Determine the (X, Y) coordinate at the center of the cell enclosing the given text.  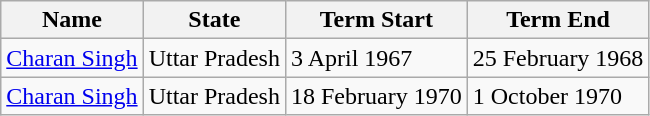
18 February 1970 (376, 96)
1 October 1970 (558, 96)
Term Start (376, 20)
Term End (558, 20)
3 April 1967 (376, 58)
25 February 1968 (558, 58)
State (214, 20)
Name (72, 20)
